Output the [X, Y] coordinate of the center of the cell containing the given text.  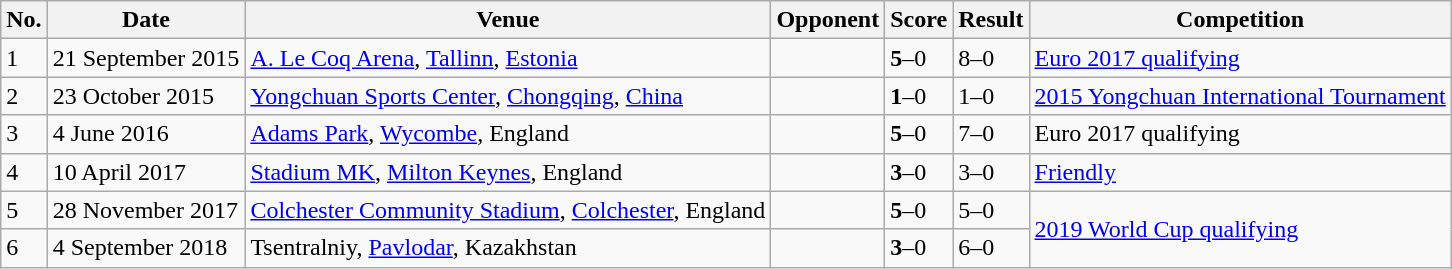
4 [24, 172]
2 [24, 96]
7–0 [991, 134]
10 April 2017 [146, 172]
Competition [1240, 20]
Colchester Community Stadium, Colchester, England [508, 210]
Score [919, 20]
5 [24, 210]
Friendly [1240, 172]
6 [24, 248]
1 [24, 58]
No. [24, 20]
Opponent [828, 20]
Tsentralniy, Pavlodar, Kazakhstan [508, 248]
2015 Yongchuan International Tournament [1240, 96]
28 November 2017 [146, 210]
Adams Park, Wycombe, England [508, 134]
Venue [508, 20]
Date [146, 20]
Result [991, 20]
Yongchuan Sports Center, Chongqing, China [508, 96]
8–0 [991, 58]
4 September 2018 [146, 248]
23 October 2015 [146, 96]
A. Le Coq Arena, Tallinn, Estonia [508, 58]
Stadium MK, Milton Keynes, England [508, 172]
4 June 2016 [146, 134]
6–0 [991, 248]
3 [24, 134]
2019 World Cup qualifying [1240, 229]
21 September 2015 [146, 58]
